Search for the cell housing the specified text and yield its [X, Y] center coordinate. 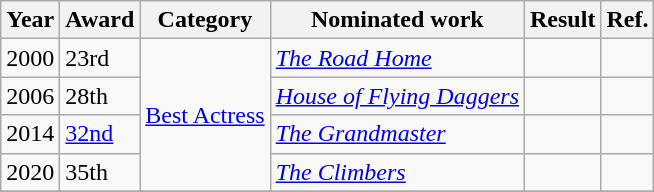
35th [100, 172]
2014 [30, 134]
Ref. [628, 20]
Nominated work [397, 20]
2000 [30, 58]
Best Actress [205, 115]
Result [563, 20]
28th [100, 96]
2006 [30, 96]
The Climbers [397, 172]
Year [30, 20]
Category [205, 20]
Award [100, 20]
32nd [100, 134]
House of Flying Daggers [397, 96]
The Grandmaster [397, 134]
2020 [30, 172]
The Road Home [397, 58]
23rd [100, 58]
